Return [X, Y] of the center of cell containing provided text 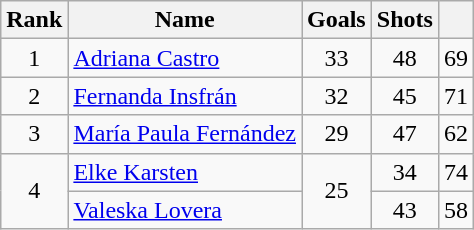
29 [337, 134]
71 [456, 96]
Goals [337, 20]
Rank [34, 20]
Elke Karsten [185, 172]
33 [337, 58]
Valeska Lovera [185, 210]
47 [404, 134]
69 [456, 58]
25 [337, 191]
43 [404, 210]
1 [34, 58]
62 [456, 134]
2 [34, 96]
Shots [404, 20]
58 [456, 210]
Fernanda Insfrán [185, 96]
74 [456, 172]
45 [404, 96]
32 [337, 96]
María Paula Fernández [185, 134]
Adriana Castro [185, 58]
Name [185, 20]
4 [34, 191]
48 [404, 58]
3 [34, 134]
34 [404, 172]
